Find where the given text appears and provide that cell's center as (x, y) coordinate. 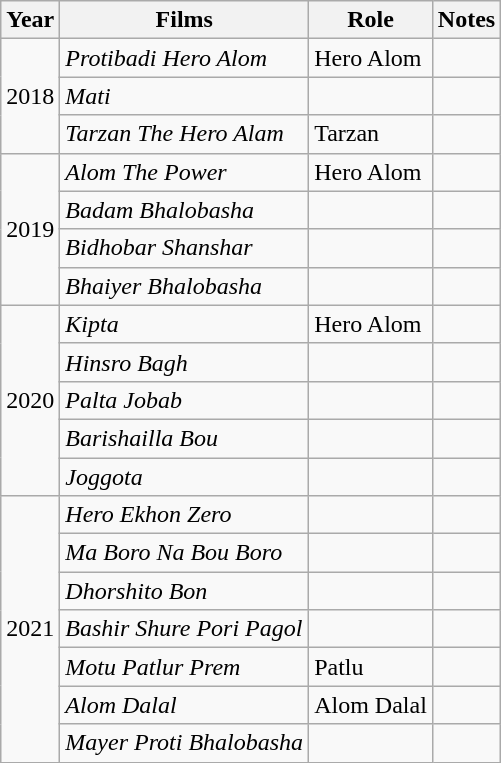
Barishailla Bou (184, 438)
Year (30, 20)
Ma Boro Na Bou Boro (184, 553)
Notes (466, 20)
2021 (30, 629)
2020 (30, 400)
Tarzan (371, 134)
Hinsro Bagh (184, 362)
Bidhobar Shanshar (184, 248)
Bhaiyer Bhalobasha (184, 286)
Motu Patlur Prem (184, 667)
Kipta (184, 324)
Protibadi Hero Alom (184, 58)
Hero Ekhon Zero (184, 515)
Joggota (184, 477)
Dhorshito Bon (184, 591)
Patlu (371, 667)
Tarzan The Hero Alam (184, 134)
2018 (30, 96)
2019 (30, 229)
Palta Jobab (184, 400)
Bashir Shure Pori Pagol (184, 629)
Role (371, 20)
Mati (184, 96)
Alom The Power (184, 172)
Mayer Proti Bhalobasha (184, 743)
Films (184, 20)
Badam Bhalobasha (184, 210)
